Pinpoint the cell where the given text exists, returning its [x, y] midpoint coordinate. 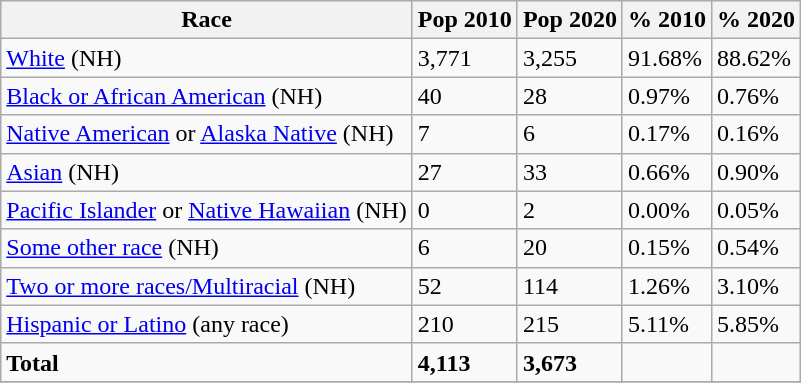
Some other race (NH) [207, 248]
0.54% [756, 248]
% 2020 [756, 20]
215 [570, 324]
33 [570, 172]
27 [464, 172]
3.10% [756, 286]
Pacific Islander or Native Hawaiian (NH) [207, 210]
Race [207, 20]
Pop 2020 [570, 20]
0.97% [666, 96]
0 [464, 210]
91.68% [666, 58]
Pop 2010 [464, 20]
5.85% [756, 324]
40 [464, 96]
White (NH) [207, 58]
52 [464, 286]
Two or more races/Multiracial (NH) [207, 286]
0.90% [756, 172]
1.26% [666, 286]
0.05% [756, 210]
0.16% [756, 134]
3,255 [570, 58]
7 [464, 134]
0.17% [666, 134]
0.76% [756, 96]
3,771 [464, 58]
114 [570, 286]
2 [570, 210]
20 [570, 248]
Hispanic or Latino (any race) [207, 324]
88.62% [756, 58]
Native American or Alaska Native (NH) [207, 134]
0.00% [666, 210]
0.15% [666, 248]
5.11% [666, 324]
Total [207, 362]
28 [570, 96]
% 2010 [666, 20]
Black or African American (NH) [207, 96]
4,113 [464, 362]
Asian (NH) [207, 172]
3,673 [570, 362]
0.66% [666, 172]
210 [464, 324]
